From the cell containing the given text, extract its center point as [X, Y] coordinate. 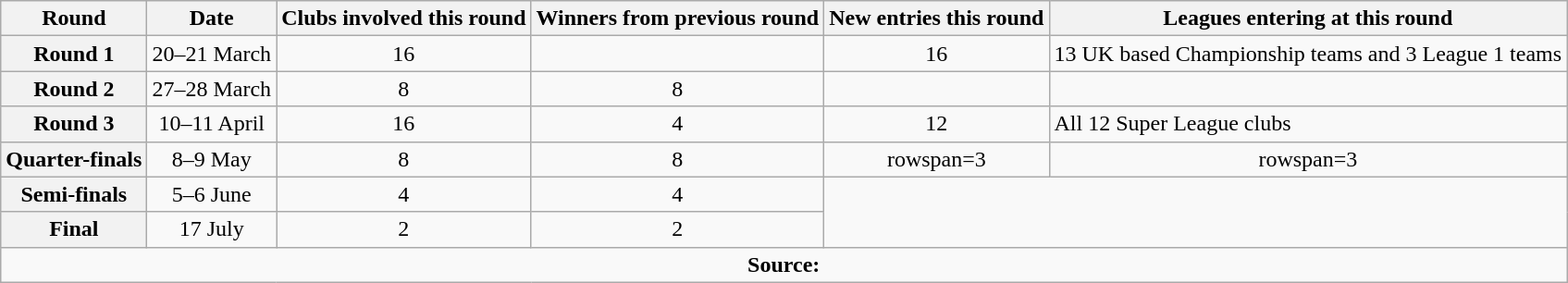
Leagues entering at this round [1308, 18]
17 July [212, 229]
Final [74, 229]
New entries this round [936, 18]
20–21 March [212, 54]
Round 2 [74, 89]
5–6 June [212, 194]
12 [936, 124]
10–11 April [212, 124]
13 UK based Championship teams and 3 League 1 teams [1308, 54]
Semi-finals [74, 194]
Round 1 [74, 54]
Winners from previous round [677, 18]
Quarter-finals [74, 159]
All 12 Super League clubs [1308, 124]
8–9 May [212, 159]
Round 3 [74, 124]
Round [74, 18]
Date [212, 18]
Source: [784, 265]
Clubs involved this round [403, 18]
27–28 March [212, 89]
